Detect which cell encompasses the target text, then output its (X, Y) center coordinate. 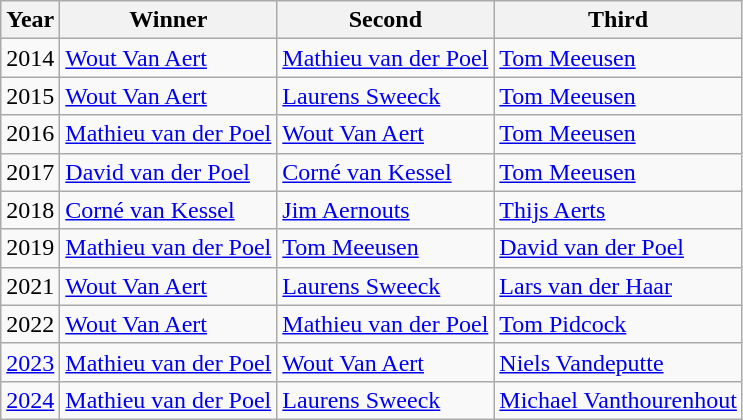
2016 (30, 134)
2022 (30, 324)
Year (30, 20)
2017 (30, 172)
Winner (168, 20)
2019 (30, 248)
2023 (30, 362)
Lars van der Haar (618, 286)
Third (618, 20)
Thijs Aerts (618, 210)
2015 (30, 96)
Michael Vanthourenhout (618, 400)
2018 (30, 210)
Second (386, 20)
Niels Vandeputte (618, 362)
2024 (30, 400)
Tom Pidcock (618, 324)
Jim Aernouts (386, 210)
2021 (30, 286)
2014 (30, 58)
